Pinpoint the cell where the given text exists, returning its [X, Y] midpoint coordinate. 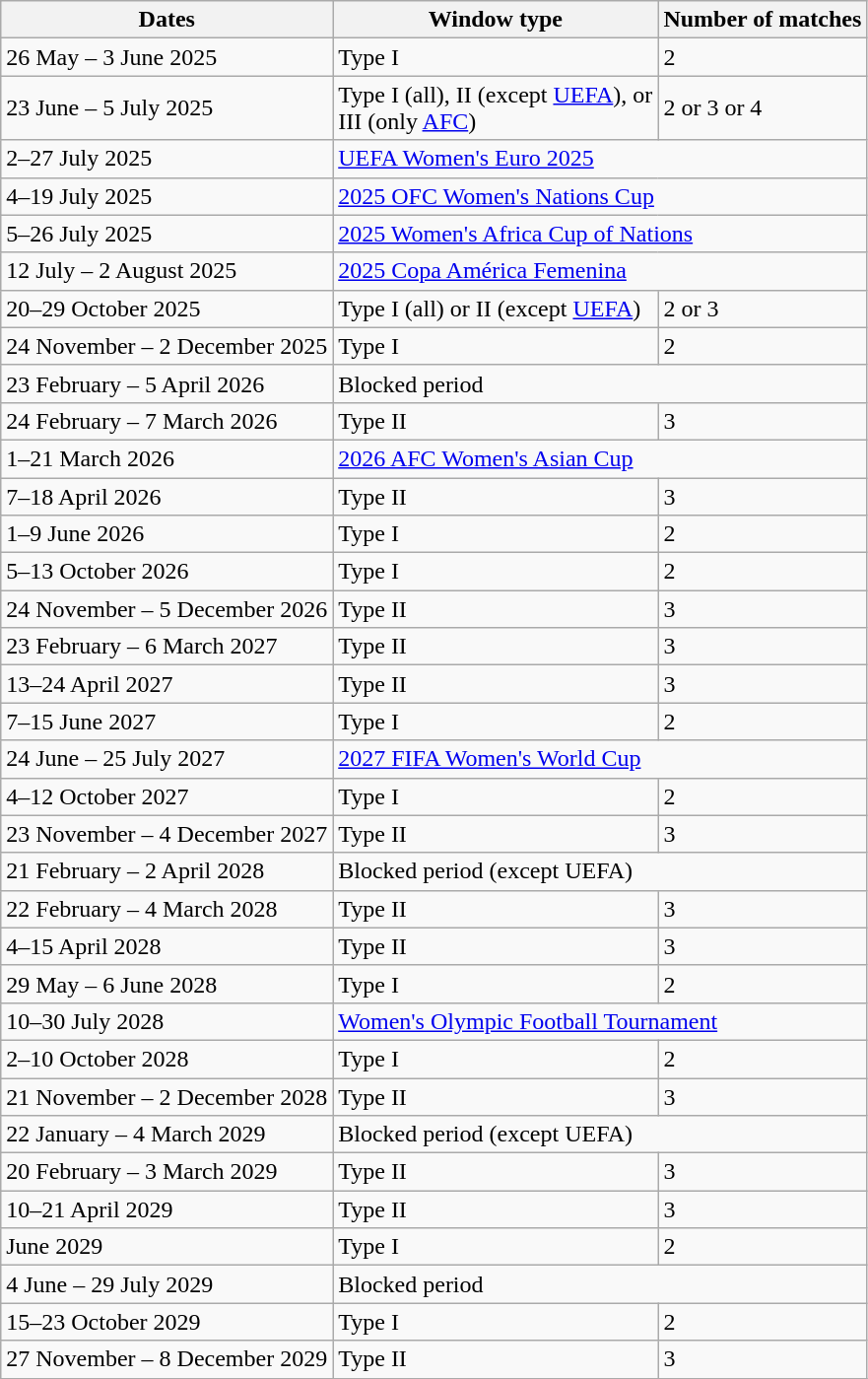
2–27 July 2025 [167, 159]
20 February – 3 March 2029 [167, 1172]
23 November – 4 December 2027 [167, 834]
15–23 October 2029 [167, 1322]
5–26 July 2025 [167, 234]
Type I (all), II (except UEFA), or III (only AFC) [496, 108]
2 or 3 [763, 309]
10–30 July 2028 [167, 1021]
4–19 July 2025 [167, 196]
10–21 April 2029 [167, 1209]
21 February – 2 April 2028 [167, 871]
24 November – 2 December 2025 [167, 346]
29 May – 6 June 2028 [167, 984]
1–21 March 2026 [167, 458]
4–12 October 2027 [167, 796]
June 2029 [167, 1247]
4 June – 29 July 2029 [167, 1284]
26 May – 3 June 2025 [167, 57]
4–15 April 2028 [167, 946]
Number of matches [763, 20]
2027 FIFA Women's World Cup [600, 759]
Dates [167, 20]
5–13 October 2026 [167, 572]
13–24 April 2027 [167, 684]
24 June – 25 July 2027 [167, 759]
UEFA Women's Euro 2025 [600, 159]
2025 Women's Africa Cup of Nations [600, 234]
23 June – 5 July 2025 [167, 108]
2–10 October 2028 [167, 1059]
22 February – 4 March 2028 [167, 909]
2 or 3 or 4 [763, 108]
1–9 June 2026 [167, 534]
Women's Olympic Football Tournament [600, 1021]
7–15 June 2027 [167, 722]
Type I (all) or II (except UEFA) [496, 309]
27 November – 8 December 2029 [167, 1359]
23 February – 5 April 2026 [167, 383]
2025 Copa América Femenina [600, 271]
Window type [496, 20]
2026 AFC Women's Asian Cup [600, 458]
21 November – 2 December 2028 [167, 1097]
20–29 October 2025 [167, 309]
7–18 April 2026 [167, 496]
24 November – 5 December 2026 [167, 609]
24 February – 7 March 2026 [167, 421]
23 February – 6 March 2027 [167, 647]
22 January – 4 March 2029 [167, 1135]
2025 OFC Women's Nations Cup [600, 196]
12 July – 2 August 2025 [167, 271]
